Scan for the cell matching the given text and deliver its (X, Y) coordinate at center. 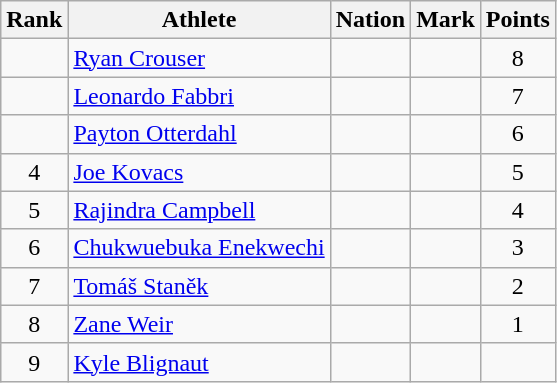
Points (518, 20)
9 (34, 362)
Nation (370, 20)
Ryan Crouser (199, 58)
Kyle Blignaut (199, 362)
Mark (446, 20)
Zane Weir (199, 324)
Rajindra Campbell (199, 210)
2 (518, 286)
Joe Kovacs (199, 172)
Rank (34, 20)
Payton Otterdahl (199, 134)
Athlete (199, 20)
Chukwuebuka Enekwechi (199, 248)
Leonardo Fabbri (199, 96)
Tomáš Staněk (199, 286)
1 (518, 324)
3 (518, 248)
